Capture the cell that displays the provided text and extract its (x, y) central coordinate. 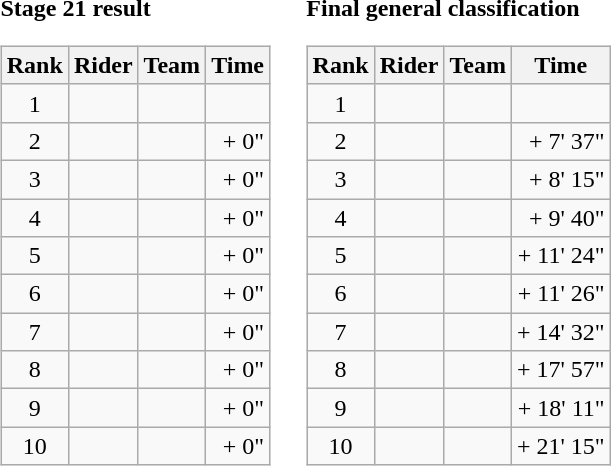
+ 8' 15" (560, 179)
+ 7' 37" (560, 141)
+ 14' 32" (560, 332)
+ 11' 26" (560, 294)
+ 9' 40" (560, 217)
+ 11' 24" (560, 256)
+ 17' 57" (560, 370)
+ 21' 15" (560, 446)
+ 18' 11" (560, 408)
